Pinpoint the cell where the given text exists, returning its [X, Y] midpoint coordinate. 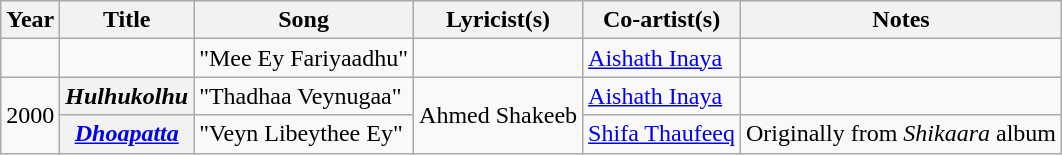
Co-artist(s) [662, 20]
Notes [900, 20]
Song [304, 20]
Dhoapatta [127, 134]
Title [127, 20]
"Mee Ey Fariyaadhu" [304, 58]
Year [30, 20]
"Veyn Libeythee Ey" [304, 134]
Ahmed Shakeeb [498, 115]
2000 [30, 115]
Shifa Thaufeeq [662, 134]
Hulhukolhu [127, 96]
"Thadhaa Veynugaa" [304, 96]
Lyricist(s) [498, 20]
Originally from Shikaara album [900, 134]
